Capture the cell that displays the provided text and extract its [X, Y] central coordinate. 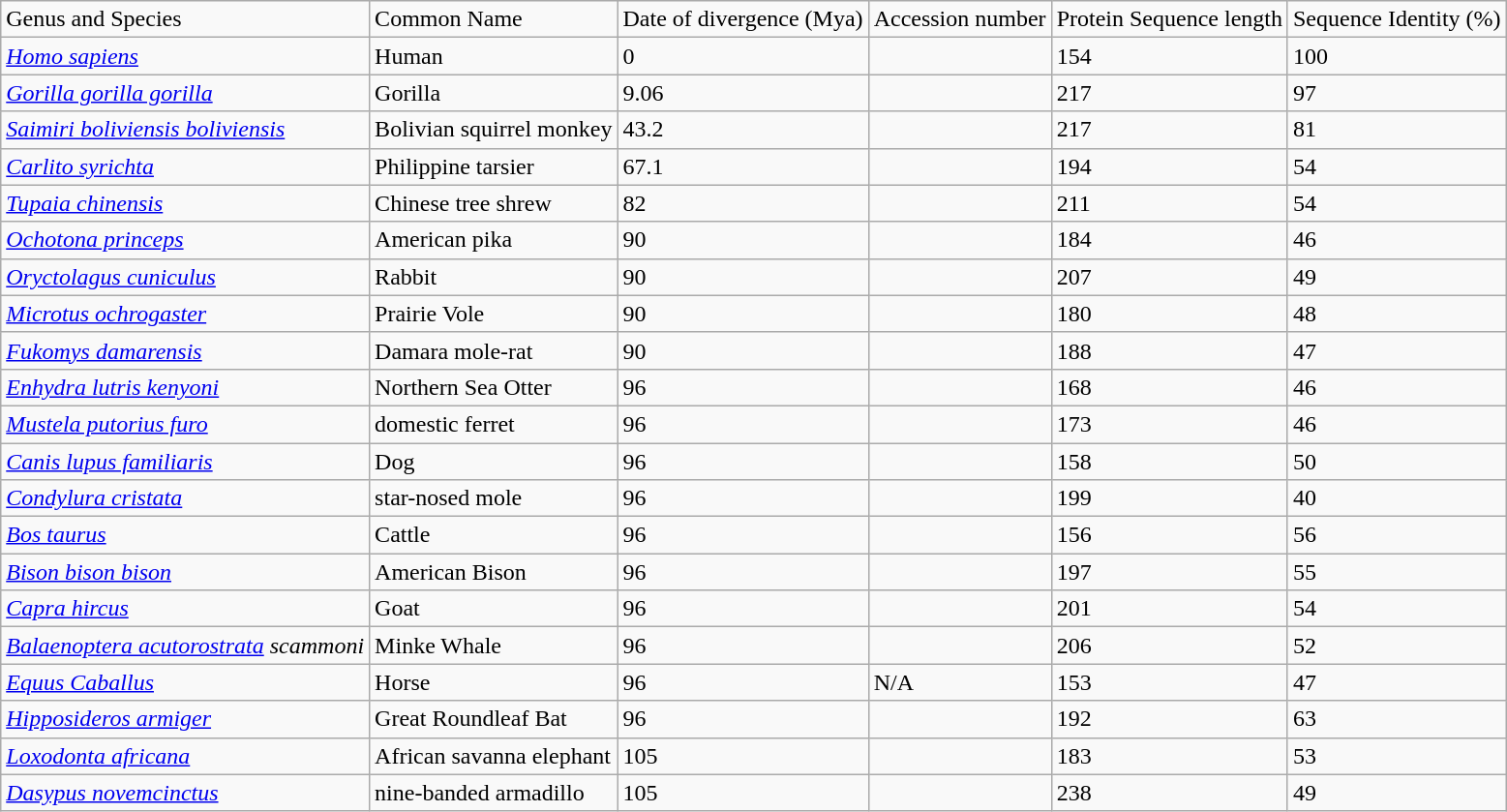
194 [1169, 166]
53 [1397, 756]
Common Name [494, 19]
Mustela putorius furo [186, 424]
Bison bison bison [186, 572]
82 [743, 203]
50 [1397, 462]
Gorilla gorilla gorilla [186, 93]
American pika [494, 240]
Sequence Identity (%) [1397, 19]
192 [1169, 719]
Gorilla [494, 93]
199 [1169, 498]
63 [1397, 719]
Saimiri boliviensis boliviensis [186, 130]
Canis lupus familiaris [186, 462]
Balaenoptera acutorostrata scammoni [186, 646]
Cattle [494, 535]
153 [1169, 682]
Homo sapiens [186, 56]
star-nosed mole [494, 498]
Bos taurus [186, 535]
56 [1397, 535]
0 [743, 56]
206 [1169, 646]
180 [1169, 314]
Genus and Species [186, 19]
Carlito syrichta [186, 166]
207 [1169, 277]
183 [1169, 756]
55 [1397, 572]
Damara mole-rat [494, 350]
Prairie Vole [494, 314]
Ochotona princeps [186, 240]
Philippine tarsier [494, 166]
Dasypus novemcinctus [186, 793]
67.1 [743, 166]
Loxodonta africana [186, 756]
211 [1169, 203]
52 [1397, 646]
197 [1169, 572]
Rabbit [494, 277]
184 [1169, 240]
Protein Sequence length [1169, 19]
N/A [960, 682]
Northern Sea Otter [494, 387]
Fukomys damarensis [186, 350]
Hipposideros armiger [186, 719]
201 [1169, 609]
100 [1397, 56]
Tupaia chinensis [186, 203]
Great Roundleaf Bat [494, 719]
Human [494, 56]
97 [1397, 93]
Condylura cristata [186, 498]
Microtus ochrogaster [186, 314]
Enhydra lutris kenyoni [186, 387]
156 [1169, 535]
nine-banded armadillo [494, 793]
81 [1397, 130]
Chinese tree shrew [494, 203]
43.2 [743, 130]
154 [1169, 56]
African savanna elephant [494, 756]
Goat [494, 609]
Oryctolagus cuniculus [186, 277]
173 [1169, 424]
Date of divergence (Mya) [743, 19]
domestic ferret [494, 424]
Minke Whale [494, 646]
48 [1397, 314]
168 [1169, 387]
American Bison [494, 572]
Bolivian squirrel monkey [494, 130]
238 [1169, 793]
Equus Caballus [186, 682]
Dog [494, 462]
Horse [494, 682]
188 [1169, 350]
40 [1397, 498]
Accession number [960, 19]
9.06 [743, 93]
Capra hircus [186, 609]
158 [1169, 462]
